Determine the (x, y) coordinate at the center of the cell enclosing the given text.  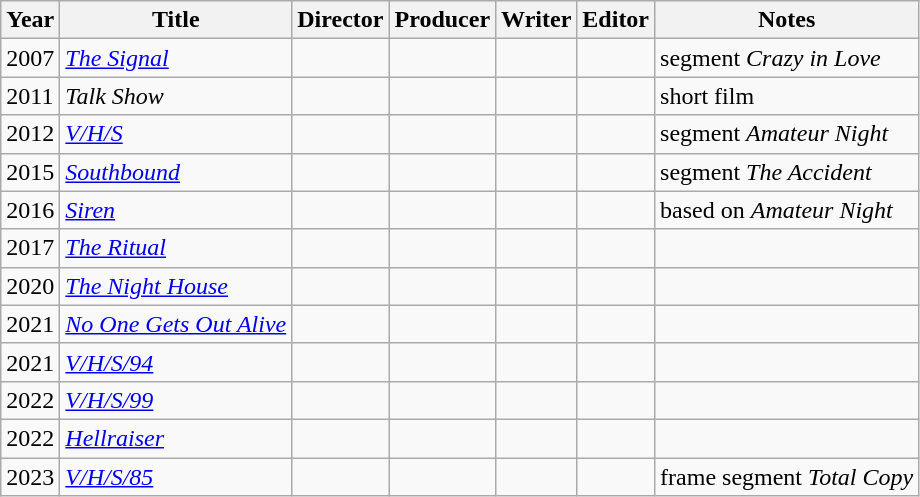
2020 (30, 286)
Notes (787, 20)
V/H/S/99 (176, 400)
frame segment Total Copy (787, 477)
short film (787, 96)
2007 (30, 58)
2016 (30, 210)
Director (340, 20)
segment Crazy in Love (787, 58)
2011 (30, 96)
V/H/S/94 (176, 362)
Talk Show (176, 96)
segment Amateur Night (787, 134)
The Signal (176, 58)
Writer (536, 20)
Producer (442, 20)
2015 (30, 172)
Editor (616, 20)
The Night House (176, 286)
2012 (30, 134)
Siren (176, 210)
segment The Accident (787, 172)
V/H/S/85 (176, 477)
2017 (30, 248)
The Ritual (176, 248)
2023 (30, 477)
Title (176, 20)
based on Amateur Night (787, 210)
Year (30, 20)
V/H/S (176, 134)
No One Gets Out Alive (176, 324)
Southbound (176, 172)
Hellraiser (176, 438)
